From the cell containing the given text, extract its center point as [X, Y] coordinate. 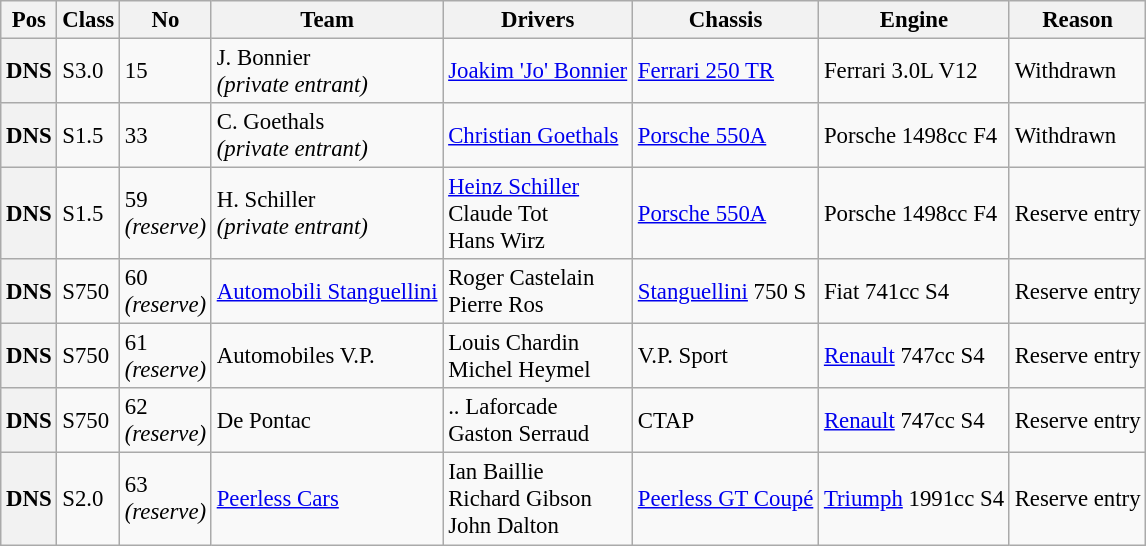
De Pontac [326, 420]
62(reserve) [165, 420]
Automobiles V.P. [326, 356]
33 [165, 136]
Joakim 'Jo' Bonnier [538, 72]
V.P. Sport [726, 356]
Chassis [726, 20]
.. Laforcade Gaston Serraud [538, 420]
63(reserve) [165, 499]
Heinz Schiller Claude Tot Hans Wirz [538, 214]
C. Goethals(private entrant) [326, 136]
H. Schiller(private entrant) [326, 214]
Drivers [538, 20]
61(reserve) [165, 356]
Reason [1077, 20]
Peerless GT Coupé [726, 499]
No [165, 20]
Pos [29, 20]
60(reserve) [165, 292]
59(reserve) [165, 214]
J. Bonnier(private entrant) [326, 72]
Ian Baillie Richard Gibson John Dalton [538, 499]
Ferrari 3.0L V12 [914, 72]
Fiat 741cc S4 [914, 292]
Engine [914, 20]
S3.0 [88, 72]
Ferrari 250 TR [726, 72]
15 [165, 72]
Peerless Cars [326, 499]
Automobili Stanguellini [326, 292]
Class [88, 20]
S2.0 [88, 499]
Team [326, 20]
Christian Goethals [538, 136]
CTAP [726, 420]
Triumph 1991cc S4 [914, 499]
Louis Chardin Michel Heymel [538, 356]
Stanguellini 750 S [726, 292]
Roger Castelain Pierre Ros [538, 292]
